Pinpoint the cell where the given text exists, returning its (x, y) midpoint coordinate. 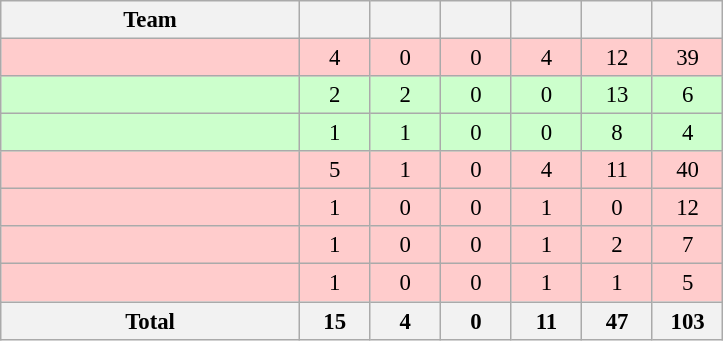
8 (618, 133)
7 (688, 245)
15 (334, 321)
40 (688, 170)
6 (688, 95)
103 (688, 321)
Team (150, 20)
39 (688, 58)
Total (150, 321)
47 (618, 321)
13 (618, 95)
